Return (x, y) of the center of cell containing provided text 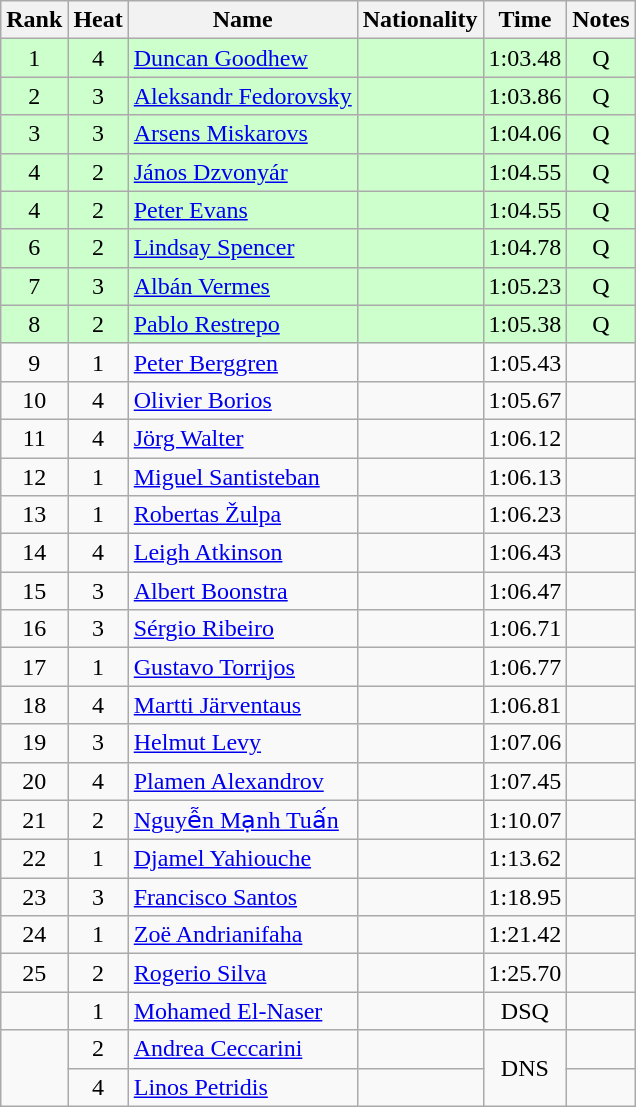
Time (525, 20)
1:18.95 (525, 897)
Nationality (420, 20)
DNS (525, 1068)
Linos Petridis (242, 1087)
10 (34, 400)
Nguyễn Mạnh Tuấn (242, 820)
Duncan Goodhew (242, 58)
Lindsay Spencer (242, 248)
Albert Boonstra (242, 591)
21 (34, 820)
7 (34, 286)
Djamel Yahiouche (242, 859)
1:04.78 (525, 248)
Aleksandr Fedorovsky (242, 96)
1:06.81 (525, 705)
13 (34, 515)
Andrea Ceccarini (242, 1049)
9 (34, 362)
Heat (98, 20)
Albán Vermes (242, 286)
8 (34, 324)
1:10.07 (525, 820)
1:03.48 (525, 58)
12 (34, 477)
14 (34, 553)
18 (34, 705)
1:21.42 (525, 935)
1:13.62 (525, 859)
Peter Berggren (242, 362)
Arsens Miskarovs (242, 134)
Leigh Atkinson (242, 553)
Mohamed El-Naser (242, 1011)
6 (34, 248)
Rank (34, 20)
Miguel Santisteban (242, 477)
János Dzvonyár (242, 172)
1:06.71 (525, 629)
Plamen Alexandrov (242, 781)
1:06.23 (525, 515)
25 (34, 973)
15 (34, 591)
1:06.12 (525, 438)
16 (34, 629)
22 (34, 859)
1:05.23 (525, 286)
23 (34, 897)
Gustavo Torrijos (242, 667)
Name (242, 20)
DSQ (525, 1011)
1:05.67 (525, 400)
1:25.70 (525, 973)
19 (34, 743)
1:04.06 (525, 134)
Robertas Žulpa (242, 515)
1:07.45 (525, 781)
11 (34, 438)
1:06.43 (525, 553)
Olivier Borios (242, 400)
1:05.43 (525, 362)
Pablo Restrepo (242, 324)
1:07.06 (525, 743)
Martti Järventaus (242, 705)
Sérgio Ribeiro (242, 629)
Peter Evans (242, 210)
Rogerio Silva (242, 973)
Helmut Levy (242, 743)
Notes (601, 20)
24 (34, 935)
1:06.13 (525, 477)
Jörg Walter (242, 438)
20 (34, 781)
1:03.86 (525, 96)
Zoë Andrianifaha (242, 935)
1:05.38 (525, 324)
17 (34, 667)
Francisco Santos (242, 897)
1:06.77 (525, 667)
1:06.47 (525, 591)
